Search for the cell housing the specified text and yield its [x, y] center coordinate. 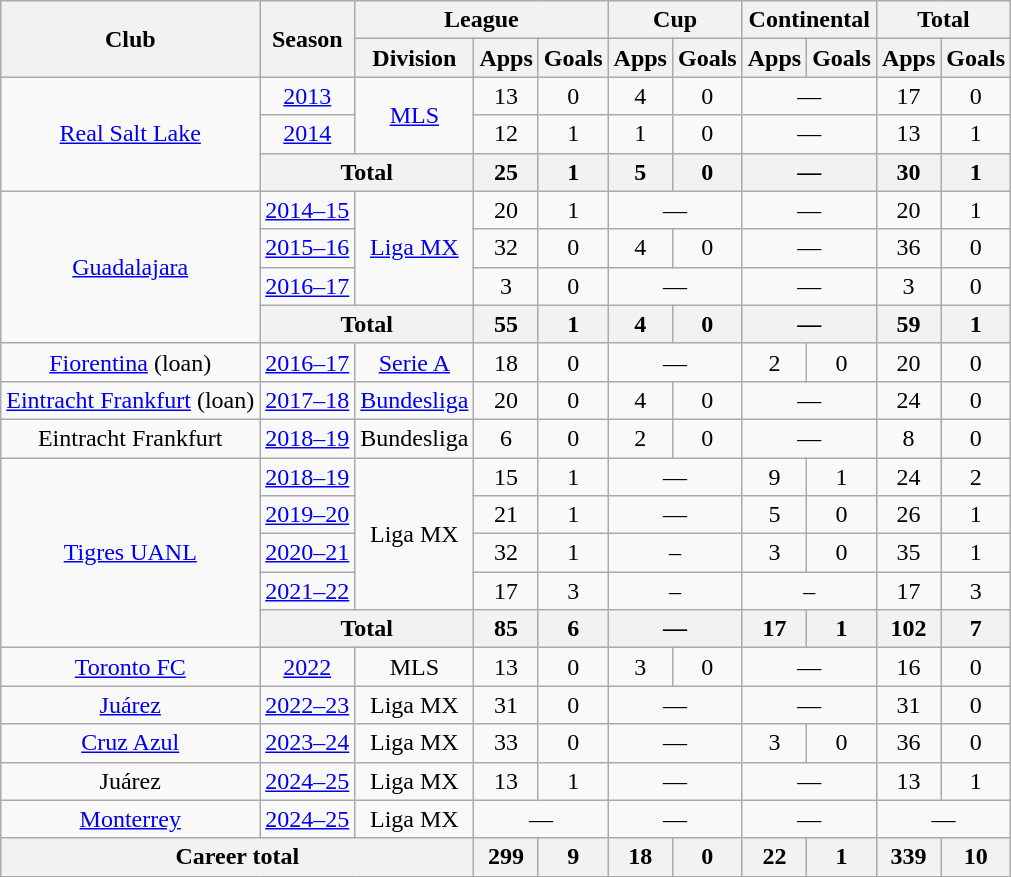
2021–22 [308, 591]
30 [908, 172]
Monterrey [130, 819]
7 [976, 629]
12 [506, 134]
299 [506, 857]
2013 [308, 96]
339 [908, 857]
2019–20 [308, 515]
Toronto FC [130, 667]
Serie A [414, 362]
22 [774, 857]
Continental [809, 20]
8 [908, 438]
2022 [308, 667]
Career total [238, 857]
2020–21 [308, 553]
2014–15 [308, 210]
85 [506, 629]
2022–23 [308, 705]
10 [976, 857]
15 [506, 477]
Division [414, 58]
2017–18 [308, 400]
Cup [675, 20]
2014 [308, 134]
33 [506, 743]
Guadalajara [130, 267]
2023–24 [308, 743]
25 [506, 172]
35 [908, 553]
Tigres UANL [130, 553]
Club [130, 39]
2015–16 [308, 248]
16 [908, 667]
Eintracht Frankfurt [130, 438]
Cruz Azul [130, 743]
Fiorentina (loan) [130, 362]
Real Salt Lake [130, 134]
102 [908, 629]
55 [506, 324]
League [482, 20]
Eintracht Frankfurt (loan) [130, 400]
21 [506, 515]
26 [908, 515]
59 [908, 324]
Season [308, 39]
